Capture the cell that displays the provided text and extract its [X, Y] central coordinate. 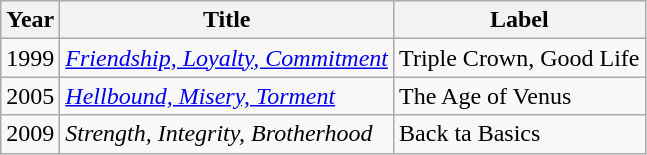
1999 [30, 58]
Strength, Integrity, Brotherhood [227, 134]
Triple Crown, Good Life [520, 58]
The Age of Venus [520, 96]
2005 [30, 96]
Back ta Basics [520, 134]
Label [520, 20]
Title [227, 20]
Year [30, 20]
Hellbound, Misery, Torment [227, 96]
Friendship, Loyalty, Commitment [227, 58]
2009 [30, 134]
